Find where the given text appears and provide that cell's center as [X, Y] coordinate. 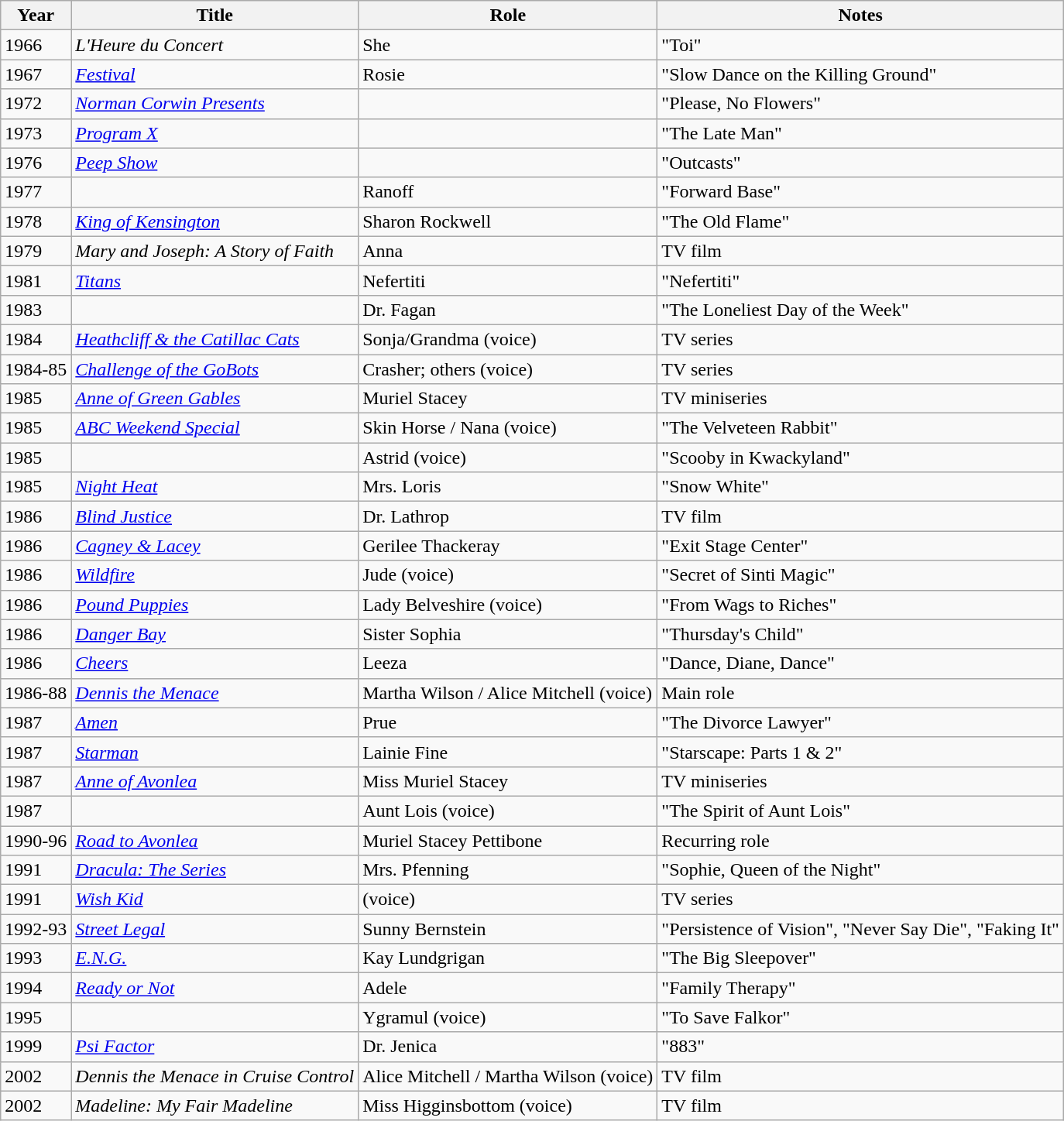
1993 [36, 958]
1973 [36, 133]
Ygramul (voice) [508, 1017]
1990-96 [36, 840]
Wish Kid [215, 900]
Jude (voice) [508, 575]
Mrs. Loris [508, 487]
Martha Wilson / Alice Mitchell (voice) [508, 693]
Titans [215, 280]
Festival [215, 74]
Crasher; others (voice) [508, 369]
"From Wags to Riches" [861, 605]
Nefertiti [508, 280]
Main role [861, 693]
Notes [861, 15]
L'Heure du Concert [215, 45]
"Forward Base" [861, 192]
"Outcasts" [861, 163]
Muriel Stacey Pettibone [508, 840]
"The Late Man" [861, 133]
Year [36, 15]
1994 [36, 988]
Muriel Stacey [508, 399]
1981 [36, 280]
Peep Show [215, 163]
"The Spirit of Aunt Lois" [861, 811]
1967 [36, 74]
"Thursday's Child" [861, 634]
Madeline: My Fair Madeline [215, 1106]
Alice Mitchell / Martha Wilson (voice) [508, 1076]
Sharon Rockwell [508, 221]
Street Legal [215, 929]
Recurring role [861, 840]
"The Loneliest Day of the Week" [861, 310]
"Please, No Flowers" [861, 104]
Kay Lundgrigan [508, 958]
Wildfire [215, 575]
Cagney & Lacey [215, 546]
"The Velveteen Rabbit" [861, 428]
King of Kensington [215, 221]
Anne of Avonlea [215, 781]
1972 [36, 104]
Leeza [508, 663]
1992-93 [36, 929]
"The Divorce Lawyer" [861, 722]
"Sophie, Queen of the Night" [861, 870]
Miss Higginsbottom (voice) [508, 1106]
"Slow Dance on the Killing Ground" [861, 74]
1976 [36, 163]
(voice) [508, 900]
Norman Corwin Presents [215, 104]
1977 [36, 192]
"Persistence of Vision", "Never Say Die", "Faking It" [861, 929]
Mrs. Pfenning [508, 870]
Adele [508, 988]
Road to Avonlea [215, 840]
1986-88 [36, 693]
"The Big Sleepover" [861, 958]
"Secret of Sinti Magic" [861, 575]
Gerilee Thackeray [508, 546]
Pound Puppies [215, 605]
Lady Belveshire (voice) [508, 605]
Dr. Fagan [508, 310]
"Starscape: Parts 1 & 2" [861, 752]
1979 [36, 251]
Dr. Lathrop [508, 516]
Psi Factor [215, 1047]
"Nefertiti" [861, 280]
"Dance, Diane, Dance" [861, 663]
Anna [508, 251]
Danger Bay [215, 634]
Dennis the Menace [215, 693]
Ready or Not [215, 988]
Mary and Joseph: A Story of Faith [215, 251]
Sonja/Grandma (voice) [508, 339]
"883" [861, 1047]
Sunny Bernstein [508, 929]
Role [508, 15]
"Exit Stage Center" [861, 546]
Aunt Lois (voice) [508, 811]
Astrid (voice) [508, 458]
Starman [215, 752]
Rosie [508, 74]
Lainie Fine [508, 752]
Dr. Jenica [508, 1047]
"Scooby in Kwackyland" [861, 458]
1995 [36, 1017]
"Family Therapy" [861, 988]
Night Heat [215, 487]
Sister Sophia [508, 634]
Anne of Green Gables [215, 399]
Amen [215, 722]
"Snow White" [861, 487]
Dracula: The Series [215, 870]
Skin Horse / Nana (voice) [508, 428]
1999 [36, 1047]
"To Save Falkor" [861, 1017]
Challenge of the GoBots [215, 369]
Title [215, 15]
Blind Justice [215, 516]
Miss Muriel Stacey [508, 781]
Heathcliff & the Catillac Cats [215, 339]
Program X [215, 133]
Dennis the Menace in Cruise Control [215, 1076]
1984-85 [36, 369]
"The Old Flame" [861, 221]
Prue [508, 722]
E.N.G. [215, 958]
1978 [36, 221]
Ranoff [508, 192]
She [508, 45]
1966 [36, 45]
Cheers [215, 663]
1983 [36, 310]
"Toi" [861, 45]
1984 [36, 339]
ABC Weekend Special [215, 428]
